Extract the (X, Y) coordinate from the center of the cell holding the provided text.  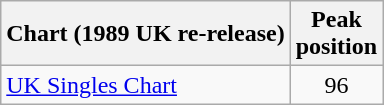
UK Singles Chart (146, 85)
Peakposition (336, 34)
96 (336, 85)
Chart (1989 UK re-release) (146, 34)
